Provide the (X, Y) coordinate of the cell's center where the given text is located.  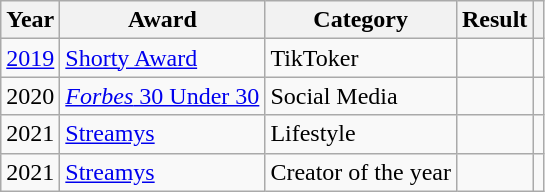
Creator of the year (361, 172)
Result (494, 20)
Year (30, 20)
Shorty Award (162, 58)
Award (162, 20)
Social Media (361, 96)
2019 (30, 58)
2020 (30, 96)
Category (361, 20)
Lifestyle (361, 134)
Forbes 30 Under 30 (162, 96)
TikToker (361, 58)
